Identify which cell holds the provided text, then report its [X, Y] central coordinate. 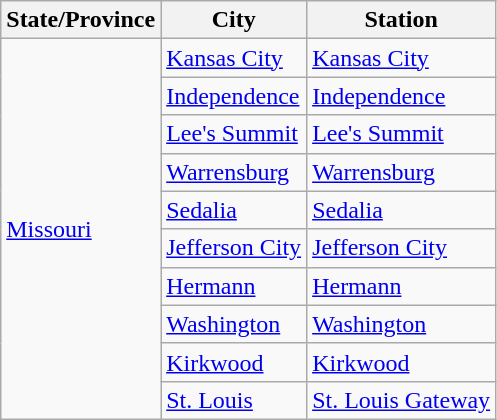
St. Louis Gateway [402, 400]
Missouri [81, 230]
Station [402, 20]
City [234, 20]
State/Province [81, 20]
St. Louis [234, 400]
